Return (x, y) of the center of cell containing provided text 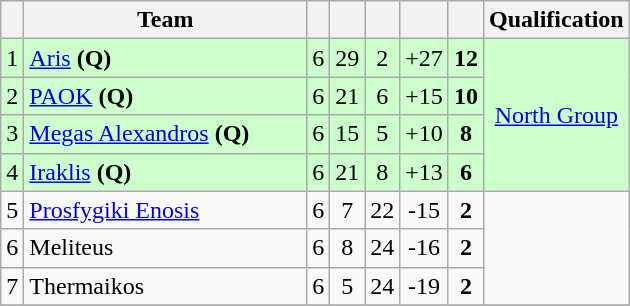
29 (348, 58)
Thermaikos (166, 286)
Aris (Q) (166, 58)
10 (466, 96)
Team (166, 20)
15 (348, 134)
-15 (424, 210)
22 (382, 210)
Prosfygiki Enosis (166, 210)
PAOK (Q) (166, 96)
Qualification (556, 20)
+27 (424, 58)
12 (466, 58)
+15 (424, 96)
Meliteus (166, 248)
+13 (424, 172)
-16 (424, 248)
North Group (556, 115)
4 (12, 172)
Megas Alexandros (Q) (166, 134)
1 (12, 58)
-19 (424, 286)
Iraklis (Q) (166, 172)
3 (12, 134)
+10 (424, 134)
